Extract the [x, y] coordinate from the center of the cell holding the provided text.  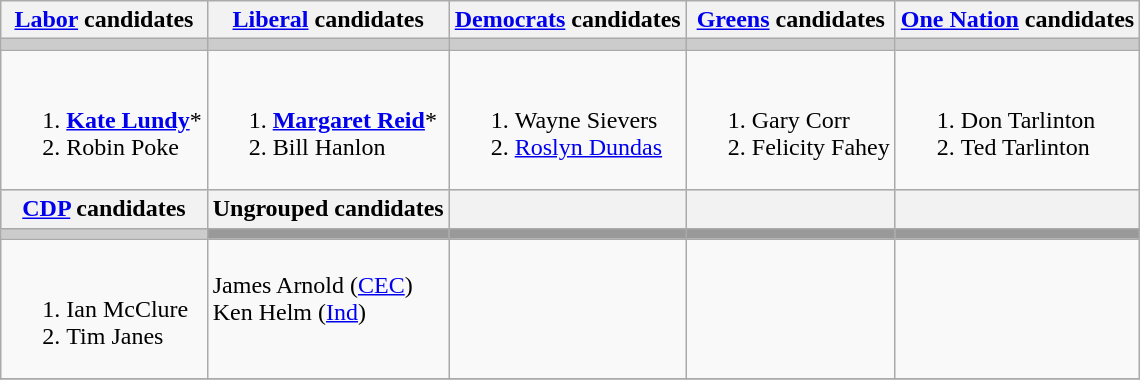
Wayne SieversRoslyn Dundas [568, 120]
James Arnold (CEC) Ken Helm (Ind) [328, 309]
Democrats candidates [568, 20]
Ian McClureTim Janes [104, 309]
CDP candidates [104, 209]
Labor candidates [104, 20]
One Nation candidates [1017, 20]
Liberal candidates [328, 20]
Greens candidates [790, 20]
Don TarlintonTed Tarlinton [1017, 120]
Ungrouped candidates [328, 209]
Gary CorrFelicity Fahey [790, 120]
Kate Lundy*Robin Poke [104, 120]
Margaret Reid*Bill Hanlon [328, 120]
